Return [x, y] of the center of cell containing provided text 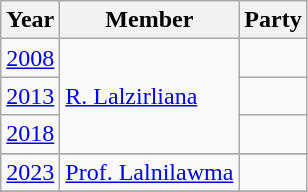
Member [150, 20]
R. Lalzirliana [150, 96]
2008 [30, 58]
2013 [30, 96]
Prof. Lalnilawma [150, 172]
Year [30, 20]
Party [273, 20]
2023 [30, 172]
2018 [30, 134]
